Detect which cell encompasses the target text, then output its [x, y] center coordinate. 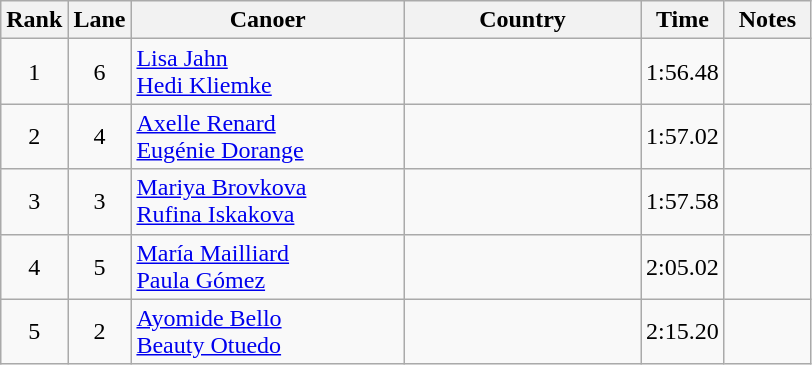
Axelle RenardEugénie Dorange [268, 136]
1:57.02 [683, 136]
1:56.48 [683, 72]
Canoer [268, 20]
6 [100, 72]
2:15.20 [683, 332]
Notes [767, 20]
Lane [100, 20]
1 [34, 72]
Country [522, 20]
Mariya BrovkovaRufina Iskakova [268, 202]
Ayomide BelloBeauty Otuedo [268, 332]
2:05.02 [683, 266]
1:57.58 [683, 202]
Rank [34, 20]
Time [683, 20]
María MailliardPaula Gómez [268, 266]
Lisa JahnHedi Kliemke [268, 72]
